Pinpoint the cell where the given text exists, returning its [X, Y] midpoint coordinate. 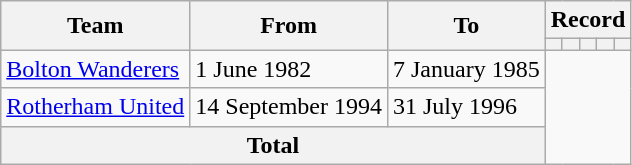
7 January 1985 [466, 69]
To [466, 26]
Team [96, 26]
Bolton Wanderers [96, 69]
Rotherham United [96, 107]
Total [273, 145]
Record [588, 20]
14 September 1994 [289, 107]
31 July 1996 [466, 107]
1 June 1982 [289, 69]
From [289, 26]
